From the cell containing the given text, extract its center point as [X, Y] coordinate. 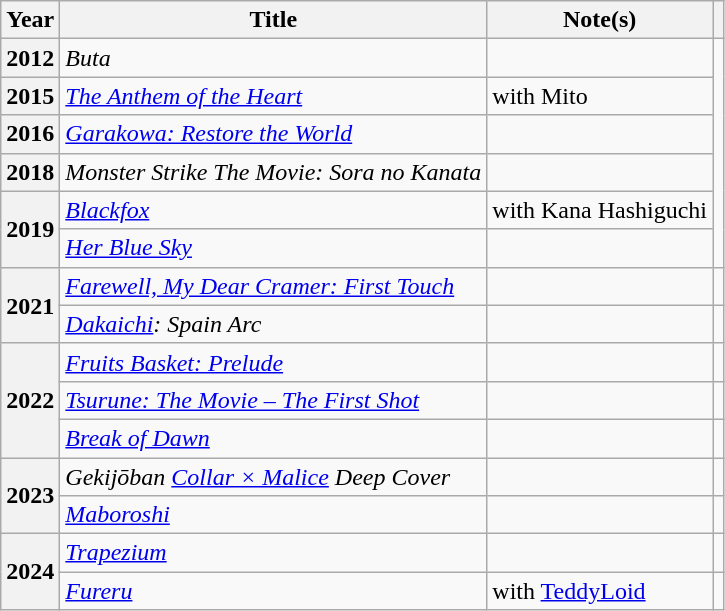
Buta [274, 58]
2023 [30, 496]
The Anthem of the Heart [274, 96]
Her Blue Sky [274, 248]
Blackfox [274, 210]
Gekijōban Collar × Malice Deep Cover [274, 477]
Dakaichi: Spain Arc [274, 324]
2021 [30, 305]
2019 [30, 229]
with Mito [600, 96]
2018 [30, 172]
Year [30, 20]
Maboroshi [274, 515]
Break of Dawn [274, 438]
Trapezium [274, 553]
2016 [30, 134]
with TeddyLoid [600, 591]
2012 [30, 58]
Monster Strike The Movie: Sora no Kanata [274, 172]
2024 [30, 572]
Farewell, My Dear Cramer: First Touch [274, 286]
Garakowa: Restore the World [274, 134]
Note(s) [600, 20]
Title [274, 20]
Fruits Basket: Prelude [274, 362]
with Kana Hashiguchi [600, 210]
Tsurune: The Movie – The First Shot [274, 400]
Fureru [274, 591]
2015 [30, 96]
2022 [30, 400]
